From the cell containing the given text, extract its center point as [x, y] coordinate. 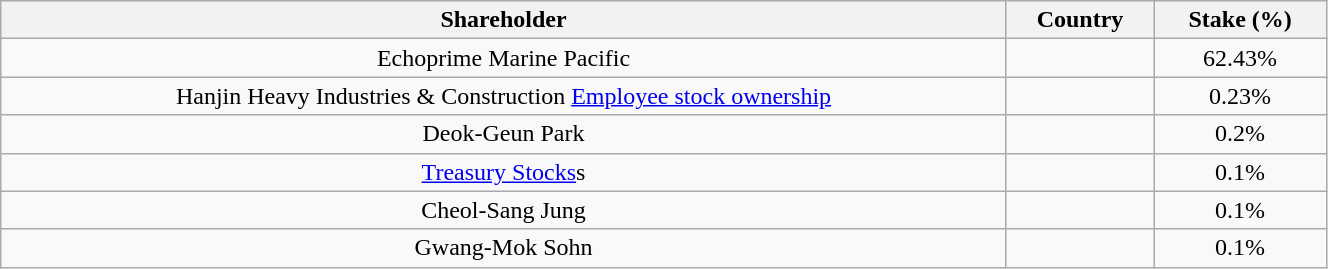
0.23% [1240, 96]
Cheol-Sang Jung [504, 210]
Shareholder [504, 20]
Treasury Stockss [504, 172]
0.2% [1240, 134]
Country [1080, 20]
Echoprime Marine Pacific [504, 58]
Stake (%) [1240, 20]
Hanjin Heavy Industries & Construction Employee stock ownership [504, 96]
62.43% [1240, 58]
Deok-Geun Park [504, 134]
Gwang-Mok Sohn [504, 248]
